Pinpoint the cell where the given text exists, returning its [x, y] midpoint coordinate. 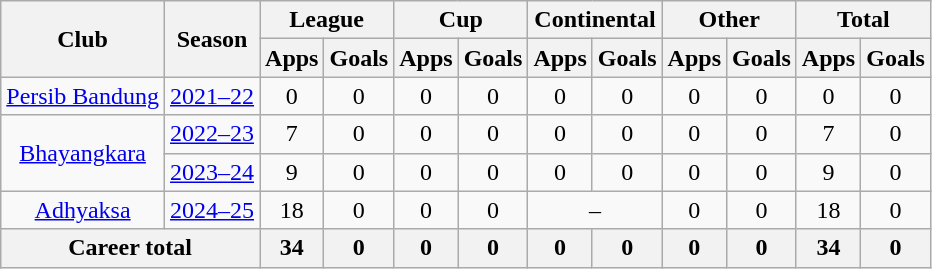
Persib Bandung [83, 96]
League [327, 20]
Other [729, 20]
2023–24 [212, 172]
Club [83, 39]
Career total [130, 248]
Total [863, 20]
– [595, 210]
2024–25 [212, 210]
Adhyaksa [83, 210]
Continental [595, 20]
2022–23 [212, 134]
Bhayangkara [83, 153]
Cup [461, 20]
Season [212, 39]
2021–22 [212, 96]
